Search for the cell housing the specified text and yield its [X, Y] center coordinate. 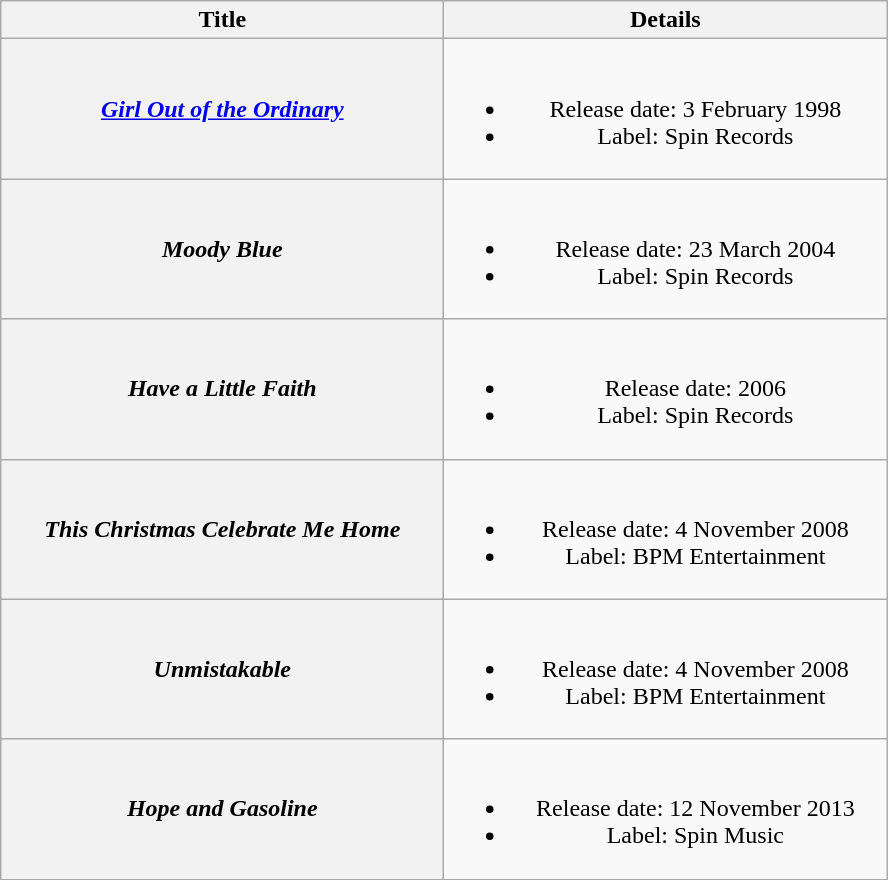
This Christmas Celebrate Me Home [222, 529]
Have a Little Faith [222, 389]
Hope and Gasoline [222, 809]
Moody Blue [222, 249]
Release date: 23 March 2004Label: Spin Records [666, 249]
Title [222, 20]
Unmistakable [222, 669]
Details [666, 20]
Girl Out of the Ordinary [222, 109]
Release date: 3 February 1998Label: Spin Records [666, 109]
Release date: 12 November 2013Label: Spin Music [666, 809]
Release date: 2006Label: Spin Records [666, 389]
